Detect which cell encompasses the target text, then output its [X, Y] center coordinate. 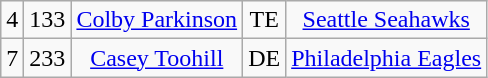
Seattle Seahawks [386, 20]
7 [12, 58]
DE [264, 58]
TE [264, 20]
233 [48, 58]
Philadelphia Eagles [386, 58]
Colby Parkinson [157, 20]
133 [48, 20]
4 [12, 20]
Casey Toohill [157, 58]
